Provide the (X, Y) coordinate of the cell's center where the given text is located.  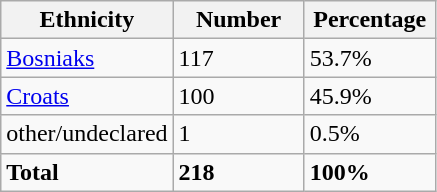
0.5% (370, 134)
Number (238, 20)
1 (238, 134)
Ethnicity (87, 20)
45.9% (370, 96)
100% (370, 172)
218 (238, 172)
other/undeclared (87, 134)
100 (238, 96)
53.7% (370, 58)
Percentage (370, 20)
Croats (87, 96)
Total (87, 172)
Bosniaks (87, 58)
117 (238, 58)
